Scan for the cell matching the given text and deliver its (x, y) coordinate at center. 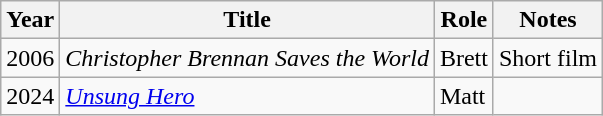
2024 (30, 96)
Short film (548, 58)
Notes (548, 20)
Role (464, 20)
Year (30, 20)
2006 (30, 58)
Title (248, 20)
Matt (464, 96)
Unsung Hero (248, 96)
Brett (464, 58)
Christopher Brennan Saves the World (248, 58)
